From the cell containing the given text, extract its center point as (x, y) coordinate. 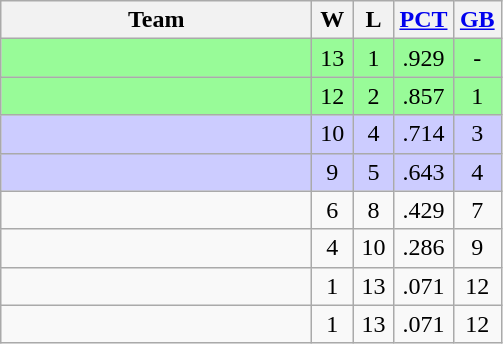
W (332, 20)
GB (478, 20)
- (478, 58)
.857 (424, 96)
8 (374, 210)
.429 (424, 210)
3 (478, 134)
.929 (424, 58)
L (374, 20)
PCT (424, 20)
5 (374, 172)
7 (478, 210)
.714 (424, 134)
6 (332, 210)
Team (156, 20)
2 (374, 96)
.643 (424, 172)
.286 (424, 248)
